Locate the cell with the specified text and output its (x, y) center coordinate. 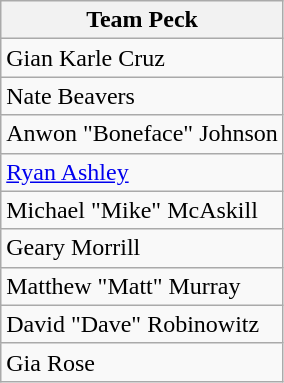
Gian Karle Cruz (142, 58)
Michael "Mike" McAskill (142, 210)
Anwon "Boneface" Johnson (142, 134)
Gia Rose (142, 362)
Matthew "Matt" Murray (142, 286)
Nate Beavers (142, 96)
Team Peck (142, 20)
David "Dave" Robinowitz (142, 324)
Geary Morrill (142, 248)
Ryan Ashley (142, 172)
